Return the (X, Y) coordinate for the center point of the cell that contains the specified text.  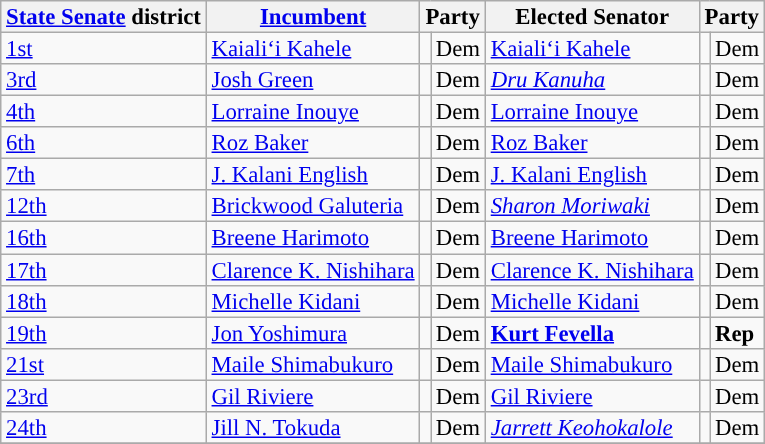
Dru Kanuha (592, 80)
21st (104, 364)
Incumbent (313, 17)
Josh Green (313, 80)
19th (104, 333)
3rd (104, 80)
Jill N. Tokuda (313, 428)
Sharon Moriwaki (592, 206)
24th (104, 428)
State Senate district (104, 17)
7th (104, 175)
Kurt Fevella (592, 333)
Jon Yoshimura (313, 333)
Elected Senator (592, 17)
Jarrett Keohokalole (592, 428)
6th (104, 143)
1st (104, 49)
16th (104, 238)
12th (104, 206)
18th (104, 301)
Brickwood Galuteria (313, 206)
17th (104, 270)
Rep (738, 333)
23rd (104, 396)
4th (104, 112)
